Detect which cell encompasses the target text, then output its (X, Y) center coordinate. 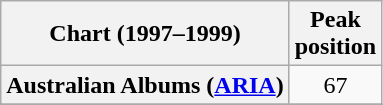
Chart (1997–1999) (145, 34)
Australian Albums (ARIA) (145, 85)
67 (335, 85)
Peakposition (335, 34)
